Scan for the cell matching the given text and deliver its (X, Y) coordinate at center. 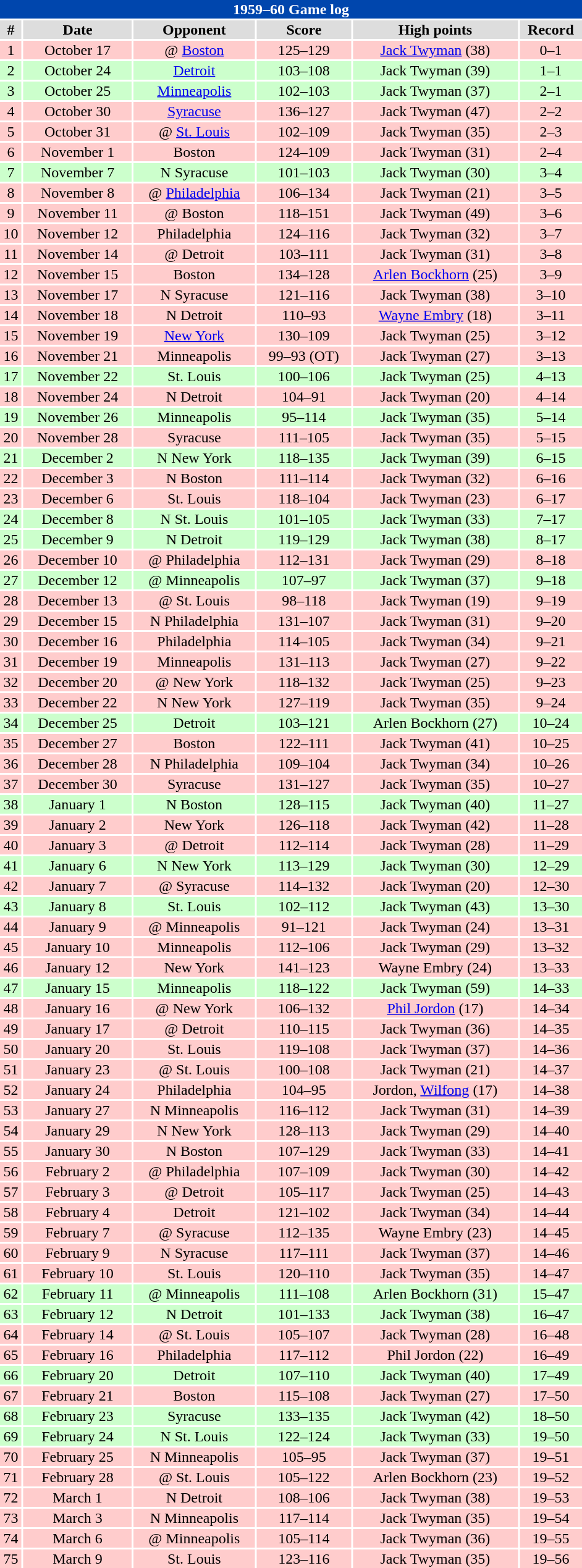
14–47 (551, 1273)
36 (11, 764)
119–129 (304, 539)
February 20 (78, 1375)
14–46 (551, 1253)
March 3 (78, 1518)
3–9 (551, 274)
November 22 (78, 376)
25 (11, 539)
7–17 (551, 519)
8 (11, 193)
9–18 (551, 580)
41 (11, 866)
45 (11, 947)
Jack Twyman (24) (435, 927)
110–93 (304, 315)
10 (11, 234)
118–151 (304, 213)
131–107 (304, 621)
118–104 (304, 499)
November 17 (78, 295)
February 16 (78, 1355)
69 (11, 1436)
January 17 (78, 1029)
3 (11, 91)
107–97 (304, 580)
December 22 (78, 702)
January 16 (78, 1008)
3–6 (551, 213)
January 2 (78, 825)
9–22 (551, 662)
February 14 (78, 1334)
December 9 (78, 539)
14–43 (551, 1192)
March 9 (78, 1559)
103–111 (304, 254)
40 (11, 845)
43 (11, 906)
October 24 (78, 70)
14–37 (551, 1069)
22 (11, 478)
105–114 (304, 1538)
14–33 (551, 988)
1959–60 Game log (291, 9)
9–20 (551, 621)
106–132 (304, 1008)
117–112 (304, 1355)
Wayne Embry (23) (435, 1233)
31 (11, 662)
12–29 (551, 866)
3–8 (551, 254)
2–3 (551, 132)
103–121 (304, 723)
65 (11, 1355)
24 (11, 519)
October 25 (78, 91)
9 (11, 213)
February 2 (78, 1171)
111–114 (304, 478)
December 12 (78, 580)
December 13 (78, 601)
131–127 (304, 784)
126–118 (304, 825)
3–13 (551, 356)
November 11 (78, 213)
27 (11, 580)
November 18 (78, 315)
120–110 (304, 1273)
January 30 (78, 1151)
Arlen Bockhorn (25) (435, 274)
70 (11, 1457)
Jack Twyman (19) (435, 601)
13 (11, 295)
February 23 (78, 1416)
101–133 (304, 1314)
January 9 (78, 927)
13–33 (551, 967)
January 6 (78, 866)
15 (11, 335)
10–26 (551, 764)
January 20 (78, 1049)
Jack Twyman (49) (435, 213)
November 26 (78, 417)
118–135 (304, 458)
14 (11, 315)
19–53 (551, 1498)
3–4 (551, 172)
19–54 (551, 1518)
5 (11, 132)
December 16 (78, 641)
16–47 (551, 1314)
13–31 (551, 927)
8–17 (551, 539)
128–113 (304, 1131)
54 (11, 1131)
21 (11, 458)
121–102 (304, 1212)
71 (11, 1477)
39 (11, 825)
102–103 (304, 91)
February 12 (78, 1314)
February 21 (78, 1396)
November 24 (78, 397)
109–104 (304, 764)
19–50 (551, 1436)
February 11 (78, 1294)
19 (11, 417)
107–109 (304, 1171)
December 28 (78, 764)
February 25 (78, 1457)
9–24 (551, 702)
49 (11, 1029)
101–103 (304, 172)
28 (11, 601)
116–112 (304, 1110)
January 1 (78, 804)
November 8 (78, 193)
Jack Twyman (59) (435, 988)
18 (11, 397)
74 (11, 1538)
Date (78, 30)
Record (551, 30)
December 25 (78, 723)
118–122 (304, 988)
10–27 (551, 784)
November 7 (78, 172)
44 (11, 927)
102–109 (304, 132)
123–116 (304, 1559)
105–117 (304, 1192)
52 (11, 1090)
February 10 (78, 1273)
111–108 (304, 1294)
14–44 (551, 1212)
61 (11, 1273)
141–123 (304, 967)
January 23 (78, 1069)
18–50 (551, 1416)
14–39 (551, 1110)
4–13 (551, 376)
# (11, 30)
Arlen Bockhorn (23) (435, 1477)
10–25 (551, 743)
Wayne Embry (24) (435, 967)
48 (11, 1008)
October 17 (78, 50)
December 3 (78, 478)
2–1 (551, 91)
64 (11, 1334)
131–113 (304, 662)
68 (11, 1416)
3–5 (551, 193)
November 1 (78, 152)
114–132 (304, 886)
46 (11, 967)
75 (11, 1559)
December 8 (78, 519)
Arlen Bockhorn (27) (435, 723)
February 4 (78, 1212)
9–19 (551, 601)
72 (11, 1498)
Jack Twyman (47) (435, 111)
10–24 (551, 723)
29 (11, 621)
118–132 (304, 682)
January 29 (78, 1131)
12 (11, 274)
32 (11, 682)
19–52 (551, 1477)
136–127 (304, 111)
66 (11, 1375)
January 7 (78, 886)
17–50 (551, 1396)
October 30 (78, 111)
January 10 (78, 947)
February 28 (78, 1477)
Jack Twyman (23) (435, 499)
14–41 (551, 1151)
February 3 (78, 1192)
117–111 (304, 1253)
134–128 (304, 274)
November 15 (78, 274)
98–118 (304, 601)
14–34 (551, 1008)
7 (11, 172)
47 (11, 988)
105–107 (304, 1334)
19–55 (551, 1538)
133–135 (304, 1416)
100–108 (304, 1069)
January 27 (78, 1110)
February 7 (78, 1233)
6–16 (551, 478)
0–1 (551, 50)
50 (11, 1049)
November 28 (78, 437)
November 19 (78, 335)
121–116 (304, 295)
11–27 (551, 804)
23 (11, 499)
3–11 (551, 315)
January 8 (78, 906)
108–106 (304, 1498)
20 (11, 437)
9–23 (551, 682)
December 30 (78, 784)
4 (11, 111)
62 (11, 1294)
125–129 (304, 50)
December 27 (78, 743)
15–47 (551, 1294)
16–49 (551, 1355)
January 3 (78, 845)
17–49 (551, 1375)
128–115 (304, 804)
122–111 (304, 743)
6 (11, 152)
105–122 (304, 1477)
14–38 (551, 1090)
2 (11, 70)
March 6 (78, 1538)
Opponent (194, 30)
101–105 (304, 519)
53 (11, 1110)
107–129 (304, 1151)
119–108 (304, 1049)
12–30 (551, 886)
19–56 (551, 1559)
16 (11, 356)
14–40 (551, 1131)
114–105 (304, 641)
34 (11, 723)
14–45 (551, 1233)
Jack Twyman (43) (435, 906)
112–131 (304, 560)
38 (11, 804)
17 (11, 376)
14–42 (551, 1171)
November 12 (78, 234)
6–17 (551, 499)
55 (11, 1151)
1–1 (551, 70)
67 (11, 1396)
3–7 (551, 234)
58 (11, 1212)
February 24 (78, 1436)
December 20 (78, 682)
73 (11, 1518)
Phil Jordon (22) (435, 1355)
35 (11, 743)
102–112 (304, 906)
February 9 (78, 1253)
106–134 (304, 193)
100–106 (304, 376)
104–91 (304, 397)
117–114 (304, 1518)
November 14 (78, 254)
2–2 (551, 111)
107–110 (304, 1375)
January 24 (78, 1090)
11–29 (551, 845)
111–105 (304, 437)
5–14 (551, 417)
6–15 (551, 458)
56 (11, 1171)
127–119 (304, 702)
December 2 (78, 458)
11 (11, 254)
95–114 (304, 417)
57 (11, 1192)
115–108 (304, 1396)
124–116 (304, 234)
December 19 (78, 662)
January 15 (78, 988)
42 (11, 886)
13–30 (551, 906)
4–14 (551, 397)
99–93 (OT) (304, 356)
December 15 (78, 621)
3–10 (551, 295)
19–51 (551, 1457)
11–28 (551, 825)
37 (11, 784)
51 (11, 1069)
59 (11, 1233)
113–129 (304, 866)
5–15 (551, 437)
110–115 (304, 1029)
104–95 (304, 1090)
16–48 (551, 1334)
112–106 (304, 947)
63 (11, 1314)
8–18 (551, 560)
Wayne Embry (18) (435, 315)
105–95 (304, 1457)
2–4 (551, 152)
November 21 (78, 356)
March 1 (78, 1498)
9–21 (551, 641)
High points (435, 30)
30 (11, 641)
60 (11, 1253)
26 (11, 560)
122–124 (304, 1436)
14–36 (551, 1049)
130–109 (304, 335)
91–121 (304, 927)
1 (11, 50)
December 10 (78, 560)
Phil Jordon (17) (435, 1008)
Arlen Bockhorn (31) (435, 1294)
33 (11, 702)
103–108 (304, 70)
13–32 (551, 947)
January 12 (78, 967)
3–12 (551, 335)
112–135 (304, 1233)
124–109 (304, 152)
Jordon, Wilfong (17) (435, 1090)
14–35 (551, 1029)
Jack Twyman (41) (435, 743)
Score (304, 30)
112–114 (304, 845)
December 6 (78, 499)
October 31 (78, 132)
